Pinpoint the cell where the given text exists, returning its [X, Y] midpoint coordinate. 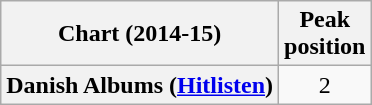
Danish Albums (Hitlisten) [140, 85]
2 [325, 85]
Chart (2014-15) [140, 34]
Peakposition [325, 34]
